Search for the cell housing the specified text and yield its (x, y) center coordinate. 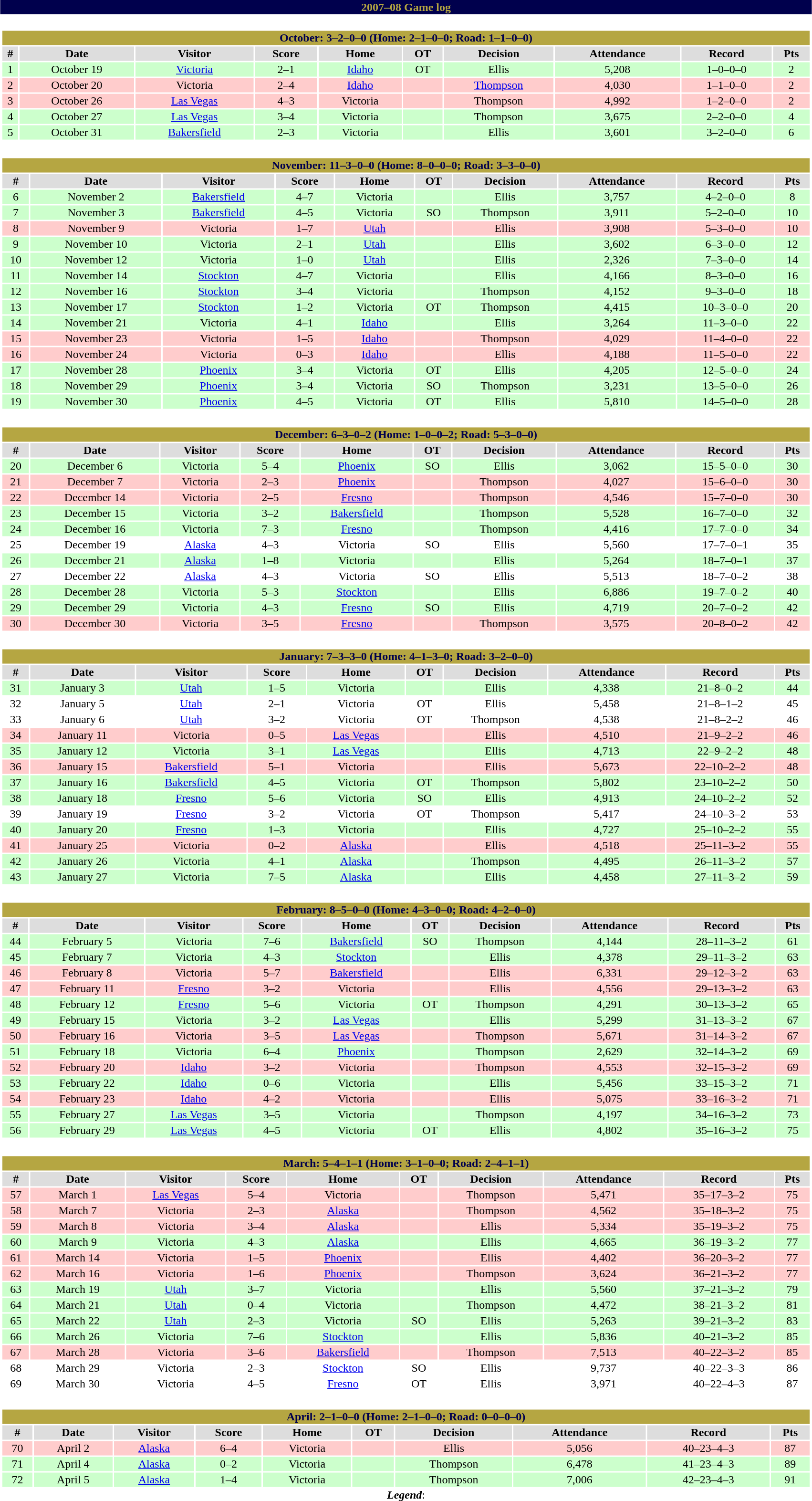
37–21–3–2 (718, 1289)
73 (792, 1114)
17–7–0–1 (725, 545)
December 28 (95, 592)
6,331 (610, 973)
March 8 (77, 1226)
2,326 (617, 260)
15–6–0–0 (725, 482)
3–1 (277, 751)
February 7 (87, 957)
29–11–3–2 (721, 957)
4,472 (604, 1305)
86 (792, 1368)
34–16–3–2 (721, 1114)
5,671 (610, 1036)
1–1–0–0 (726, 85)
24–10–2–2 (720, 798)
5–3 (270, 592)
5,458 (607, 704)
42–23–4–3 (708, 1480)
4,415 (617, 307)
3,971 (604, 1384)
4,029 (617, 338)
1–7 (304, 229)
January 11 (82, 735)
February 27 (87, 1114)
4,665 (604, 1242)
4,205 (617, 370)
4,538 (607, 719)
5,208 (617, 69)
15–7–0–0 (725, 498)
43 (15, 877)
25 (15, 545)
March 21 (77, 1305)
40–22–3–3 (718, 1368)
31 (15, 688)
36–20–3–2 (718, 1258)
October 31 (77, 132)
40–21–3–2 (718, 1337)
March 16 (77, 1274)
4,197 (610, 1114)
31–14–3–2 (721, 1036)
1–8 (270, 561)
0–5 (277, 735)
December 21 (95, 561)
23 (15, 513)
January 25 (82, 845)
3,575 (616, 624)
62 (16, 1274)
0–3 (304, 355)
54 (15, 1099)
5,802 (607, 782)
4,556 (610, 988)
6,886 (616, 592)
February 18 (87, 1051)
4,518 (607, 845)
March 9 (77, 1242)
January 18 (82, 798)
30–13–3–2 (721, 1005)
33–16–3–2 (721, 1099)
18–7–0–2 (725, 576)
39 (15, 814)
November 14 (96, 275)
40–22–3–2 (718, 1352)
21–8–2–2 (720, 719)
40–23–4–3 (708, 1449)
December 22 (95, 576)
November 12 (96, 260)
40–22–4–3 (718, 1384)
66 (16, 1337)
5,264 (616, 561)
1–3 (277, 830)
5,836 (604, 1337)
64 (16, 1305)
12–5–0–0 (725, 370)
4,144 (610, 942)
3,911 (617, 212)
3,757 (617, 197)
December 6 (95, 466)
4,338 (607, 688)
4,913 (607, 798)
21–9–2–2 (720, 735)
3 (10, 101)
4,030 (617, 85)
4,510 (607, 735)
November 10 (96, 244)
November 29 (96, 386)
November 2 (96, 197)
72 (17, 1480)
7–3–0–0 (725, 260)
November 17 (96, 307)
35–18–3–2 (718, 1211)
39–21–3–2 (718, 1321)
4,166 (617, 275)
1–0–0–0 (726, 69)
79 (792, 1289)
25–10–2–2 (720, 830)
4,291 (610, 1005)
December: 6–3–0–2 (Home: 1–0–0–2; Road: 5–3–0–0) (406, 435)
2–5 (270, 498)
April 2 (73, 1449)
36–19–3–2 (718, 1242)
4,727 (607, 830)
19 (15, 401)
March 1 (77, 1195)
December 29 (95, 608)
October 20 (77, 85)
3,062 (616, 466)
38–21–3–2 (718, 1305)
January 15 (82, 767)
December 7 (95, 482)
January 20 (82, 830)
15 (15, 338)
December 14 (95, 498)
10–3–0–0 (725, 307)
4,416 (616, 529)
22–10–2–2 (720, 767)
7,513 (604, 1352)
January 6 (82, 719)
33 (15, 719)
December 30 (95, 624)
March: 5–4–1–1 (Home: 3–1–0–0; Road: 2–4–1–1) (406, 1163)
5 (10, 132)
17–7–0–0 (725, 529)
56 (15, 1131)
16–7–0–0 (725, 513)
December 16 (95, 529)
19–7–0–2 (725, 592)
4,992 (617, 101)
4,719 (616, 608)
36 (15, 767)
November 23 (96, 338)
21 (15, 482)
February 29 (87, 1131)
February 15 (87, 1020)
3,231 (617, 386)
17 (15, 370)
7–3 (270, 529)
23–10–2–2 (720, 782)
89 (790, 1464)
3,601 (617, 132)
January 16 (82, 782)
November 9 (96, 229)
5–1 (277, 767)
4,152 (617, 292)
11–4–0–0 (725, 338)
20–8–0–2 (725, 624)
3–6 (256, 1352)
January 27 (82, 877)
4,553 (610, 1068)
February 11 (87, 988)
February 8 (87, 973)
April 5 (73, 1480)
February 20 (87, 1068)
4,402 (604, 1258)
24–10–3–2 (720, 814)
27–11–3–2 (720, 877)
5,673 (607, 767)
68 (16, 1368)
29–13–3–2 (721, 988)
January: 7–3–3–0 (Home: 4–1–3–0; Road: 3–2–0–0) (406, 656)
13–5–0–0 (725, 386)
9–3–0–0 (725, 292)
28–11–3–2 (721, 942)
0–4 (256, 1305)
October 27 (77, 117)
4–2 (272, 1099)
4,188 (617, 355)
49 (15, 1020)
2–2–0–0 (726, 117)
4–2–0–0 (725, 197)
8–3–0–0 (725, 275)
November 16 (96, 292)
November 30 (96, 401)
31–13–3–2 (721, 1020)
November: 11–3–0–0 (Home: 8–0–0–0; Road: 3–3–0–0) (406, 166)
11 (15, 275)
41–23–4–3 (708, 1464)
January 5 (82, 704)
41 (15, 845)
3,675 (617, 117)
14–5–0–0 (725, 401)
November 24 (96, 355)
October 26 (77, 101)
1–2–0–0 (726, 101)
5,334 (604, 1226)
3–7 (256, 1289)
60 (16, 1242)
January 3 (82, 688)
58 (16, 1211)
1–6 (256, 1274)
11–3–0–0 (725, 323)
3,264 (617, 323)
March 30 (77, 1384)
20–7–0–2 (725, 608)
6–3–0–0 (725, 244)
February 22 (87, 1083)
5–7 (272, 973)
5,456 (610, 1083)
29–12–3–2 (721, 973)
11–5–0–0 (725, 355)
9,737 (604, 1368)
October: 3–2–0–0 (Home: 2–1–0–0; Road: 1–1–0–0) (406, 38)
83 (792, 1321)
36–21–3–2 (718, 1274)
7–5 (277, 877)
4,458 (607, 877)
7 (15, 212)
4,027 (616, 482)
21–8–0–2 (720, 688)
5,513 (616, 576)
5,810 (617, 401)
March 22 (77, 1321)
3,908 (617, 229)
7,006 (580, 1480)
2007–08 Game log (406, 7)
February 12 (87, 1005)
35–17–3–2 (718, 1195)
5,528 (616, 513)
1–0 (304, 260)
January 12 (82, 751)
November 3 (96, 212)
4,546 (616, 498)
3–2–0–0 (726, 132)
1 (10, 69)
27 (15, 576)
5,417 (607, 814)
35–19–3–2 (718, 1226)
January 26 (82, 861)
4,562 (604, 1211)
December 19 (95, 545)
2–4 (286, 85)
April: 2–1–0–0 (Home: 2–1–0–0; Road: 0–0–0–0) (406, 1417)
2,629 (610, 1051)
9 (15, 244)
5,471 (604, 1195)
1–4 (229, 1480)
October 19 (77, 69)
February 16 (87, 1036)
0–6 (272, 1083)
March 29 (77, 1368)
3,602 (617, 244)
15–5–0–0 (725, 466)
26–11–3–2 (720, 861)
4,378 (610, 957)
January 19 (82, 814)
5–3–0–0 (725, 229)
November 28 (96, 370)
March 14 (77, 1258)
March 19 (77, 1289)
35–16–3–2 (721, 1131)
5,075 (610, 1099)
5,056 (580, 1449)
81 (792, 1305)
March 28 (77, 1352)
5,263 (604, 1321)
6,478 (580, 1464)
1–2 (304, 307)
February 5 (87, 942)
4,802 (610, 1131)
13 (15, 307)
March 26 (77, 1337)
February: 8–5–0–0 (Home: 4–3–0–0; Road: 4–2–0–0) (406, 910)
4,713 (607, 751)
25–11–3–2 (720, 845)
91 (790, 1480)
5,299 (610, 1020)
21–8–1–2 (720, 704)
18–7–0–1 (725, 561)
32–15–3–2 (721, 1068)
29 (15, 608)
70 (17, 1449)
3,624 (604, 1274)
32–14–3–2 (721, 1051)
April 4 (73, 1464)
51 (15, 1051)
December 15 (95, 513)
November 21 (96, 323)
47 (15, 988)
February 23 (87, 1099)
March 7 (77, 1211)
22–9–2–2 (720, 751)
33–15–3–2 (721, 1083)
5–2–0–0 (725, 212)
4,495 (607, 861)
